Return [X, Y] of the center of cell containing provided text 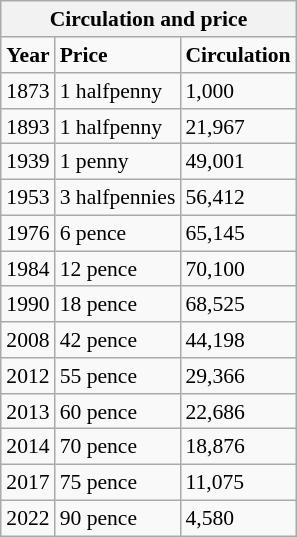
21,967 [238, 126]
49,001 [238, 162]
1893 [28, 126]
2017 [28, 482]
1984 [28, 269]
56,412 [238, 197]
Circulation [238, 55]
1,000 [238, 91]
1873 [28, 91]
68,525 [238, 304]
70 pence [118, 447]
Year [28, 55]
55 pence [118, 376]
75 pence [118, 482]
65,145 [238, 233]
22,686 [238, 411]
1976 [28, 233]
44,198 [238, 340]
90 pence [118, 518]
2008 [28, 340]
2022 [28, 518]
29,366 [238, 376]
2012 [28, 376]
6 pence [118, 233]
11,075 [238, 482]
18 pence [118, 304]
1953 [28, 197]
4,580 [238, 518]
2013 [28, 411]
3 halfpennies [118, 197]
70,100 [238, 269]
42 pence [118, 340]
60 pence [118, 411]
1939 [28, 162]
1990 [28, 304]
12 pence [118, 269]
18,876 [238, 447]
1 penny [118, 162]
2014 [28, 447]
Circulation and price [148, 19]
Price [118, 55]
